Identify which cell holds the provided text, then report its (X, Y) central coordinate. 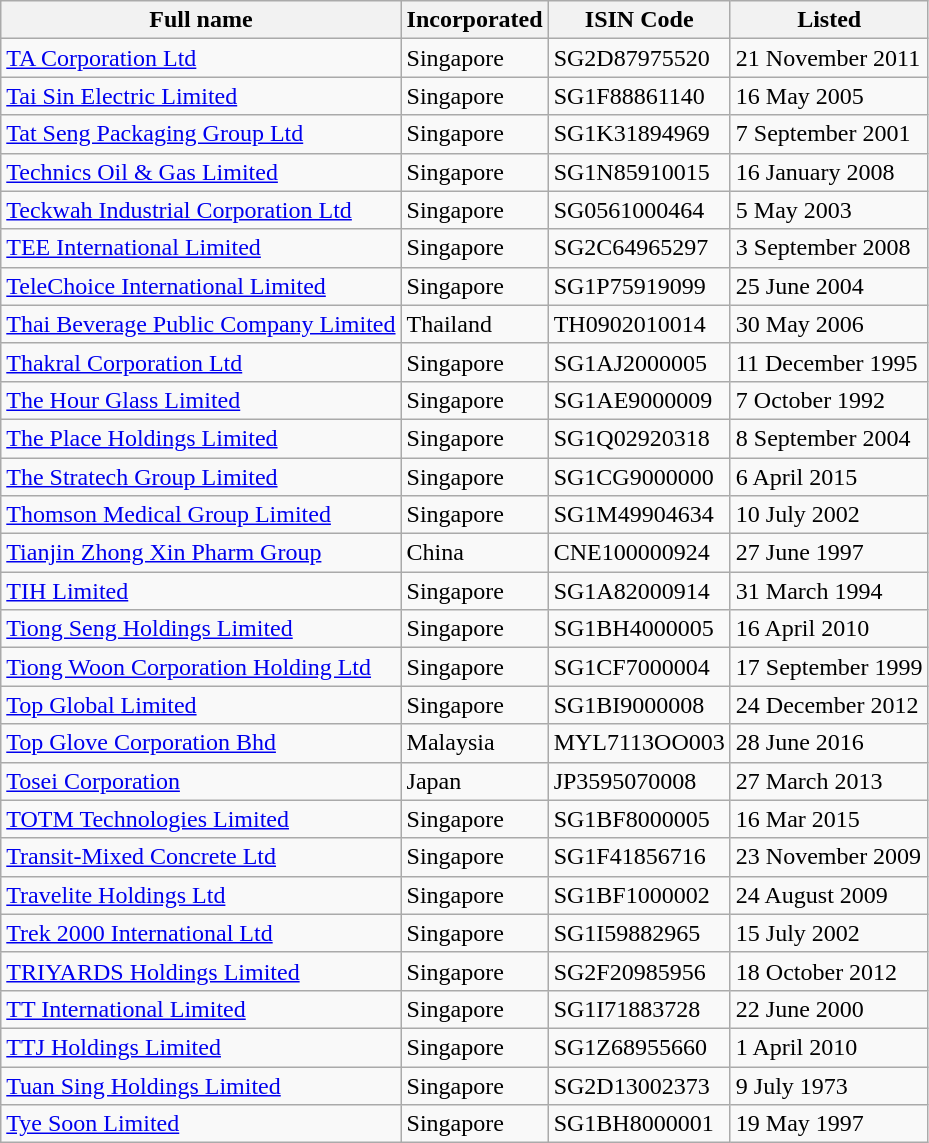
18 October 2012 (829, 971)
SG1F41856716 (639, 857)
9 July 1973 (829, 1085)
TeleChoice International Limited (201, 286)
SG0561000464 (639, 210)
Japan (474, 781)
Tianjin Zhong Xin Pharm Group (201, 553)
Listed (829, 20)
SG1BH4000005 (639, 629)
31 March 1994 (829, 591)
Thakral Corporation Ltd (201, 362)
Tat Seng Packaging Group Ltd (201, 134)
SG1BF8000005 (639, 819)
8 September 2004 (829, 438)
Tiong Woon Corporation Holding Ltd (201, 667)
28 June 2016 (829, 743)
China (474, 553)
TIH Limited (201, 591)
Thai Beverage Public Company Limited (201, 324)
25 June 2004 (829, 286)
Thomson Medical Group Limited (201, 515)
17 September 1999 (829, 667)
TH0902010014 (639, 324)
CNE100000924 (639, 553)
Incorporated (474, 20)
SG1P75919099 (639, 286)
The Stratech Group Limited (201, 477)
SG1CG9000000 (639, 477)
Trek 2000 International Ltd (201, 933)
Top Global Limited (201, 705)
27 March 2013 (829, 781)
SG1I71883728 (639, 1009)
SG2F20985956 (639, 971)
SG1BI9000008 (639, 705)
16 January 2008 (829, 172)
Teckwah Industrial Corporation Ltd (201, 210)
SG2D13002373 (639, 1085)
SG1Z68955660 (639, 1047)
The Place Holdings Limited (201, 438)
The Hour Glass Limited (201, 400)
SG2C64965297 (639, 248)
TA Corporation Ltd (201, 58)
16 April 2010 (829, 629)
24 December 2012 (829, 705)
SG1BF1000002 (639, 895)
SG1K31894969 (639, 134)
Malaysia (474, 743)
Tye Soon Limited (201, 1124)
TOTM Technologies Limited (201, 819)
SG1Q02920318 (639, 438)
SG1N85910015 (639, 172)
6 April 2015 (829, 477)
SG1AJ2000005 (639, 362)
Thailand (474, 324)
Top Glove Corporation Bhd (201, 743)
Technics Oil & Gas Limited (201, 172)
Travelite Holdings Ltd (201, 895)
7 September 2001 (829, 134)
24 August 2009 (829, 895)
Transit-Mixed Concrete Ltd (201, 857)
SG1BH8000001 (639, 1124)
SG1CF7000004 (639, 667)
JP3595070008 (639, 781)
SG1M49904634 (639, 515)
Tiong Seng Holdings Limited (201, 629)
22 June 2000 (829, 1009)
TTJ Holdings Limited (201, 1047)
Full name (201, 20)
3 September 2008 (829, 248)
TRIYARDS Holdings Limited (201, 971)
30 May 2006 (829, 324)
ISIN Code (639, 20)
Tuan Sing Holdings Limited (201, 1085)
19 May 1997 (829, 1124)
SG1I59882965 (639, 933)
21 November 2011 (829, 58)
16 May 2005 (829, 96)
11 December 1995 (829, 362)
23 November 2009 (829, 857)
TEE International Limited (201, 248)
Tai Sin Electric Limited (201, 96)
SG1A82000914 (639, 591)
7 October 1992 (829, 400)
SG2D87975520 (639, 58)
15 July 2002 (829, 933)
1 April 2010 (829, 1047)
16 Mar 2015 (829, 819)
Tosei Corporation (201, 781)
SG1F88861140 (639, 96)
SG1AE9000009 (639, 400)
TT International Limited (201, 1009)
27 June 1997 (829, 553)
MYL7113OO003 (639, 743)
5 May 2003 (829, 210)
10 July 2002 (829, 515)
